Identify which cell holds the provided text, then report its (x, y) central coordinate. 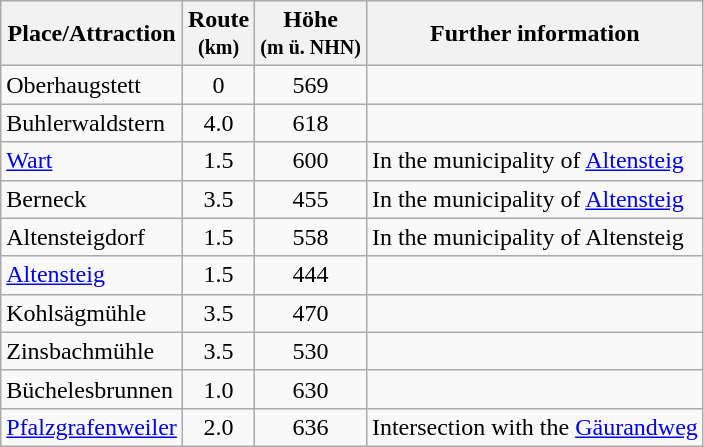
Zinsbachmühle (92, 351)
569 (311, 85)
444 (311, 275)
2.0 (218, 427)
530 (311, 351)
Berneck (92, 199)
455 (311, 199)
Buhlerwaldstern (92, 123)
4.0 (218, 123)
1.0 (218, 389)
Oberhaugstett (92, 85)
558 (311, 237)
Altensteig (92, 275)
636 (311, 427)
Büchelesbrunnen (92, 389)
Höhe(m ü. NHN) (311, 34)
Place/Attraction (92, 34)
Further information (534, 34)
630 (311, 389)
618 (311, 123)
Altensteigdorf (92, 237)
600 (311, 161)
Intersection with the Gäurandweg (534, 427)
Kohlsägmühle (92, 313)
Pfalzgrafenweiler (92, 427)
470 (311, 313)
Wart (92, 161)
Route(km) (218, 34)
0 (218, 85)
